Find where the given text appears and provide that cell's center as [x, y] coordinate. 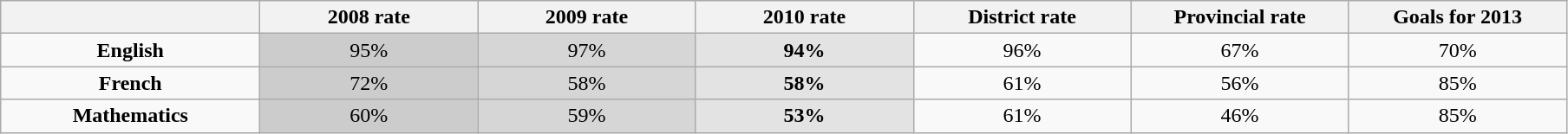
97% [586, 50]
67% [1240, 50]
2009 rate [586, 17]
70% [1457, 50]
60% [369, 116]
95% [369, 50]
46% [1240, 116]
96% [1022, 50]
53% [805, 116]
2010 rate [805, 17]
Goals for 2013 [1457, 17]
Mathematics [130, 116]
72% [369, 83]
English [130, 50]
Provincial rate [1240, 17]
District rate [1022, 17]
French [130, 83]
94% [805, 50]
2008 rate [369, 17]
59% [586, 116]
56% [1240, 83]
